Return the (X, Y) coordinate for the center point of the cell that contains the specified text.  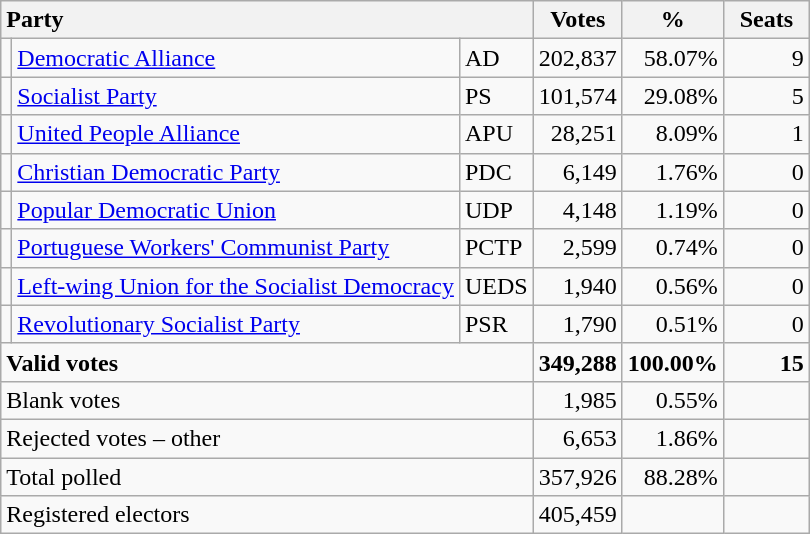
Registered electors (267, 515)
Popular Democratic Union (236, 210)
5 (766, 96)
AD (496, 58)
Portuguese Workers' Communist Party (236, 248)
Revolutionary Socialist Party (236, 324)
% (672, 20)
Party (267, 20)
2,599 (578, 248)
Left-wing Union for the Socialist Democracy (236, 286)
Rejected votes – other (267, 438)
4,148 (578, 210)
PSR (496, 324)
Valid votes (267, 362)
1.19% (672, 210)
202,837 (578, 58)
APU (496, 134)
Total polled (267, 477)
PS (496, 96)
Votes (578, 20)
Democratic Alliance (236, 58)
0.51% (672, 324)
1,790 (578, 324)
Seats (766, 20)
1,940 (578, 286)
101,574 (578, 96)
357,926 (578, 477)
Christian Democratic Party (236, 172)
28,251 (578, 134)
349,288 (578, 362)
29.08% (672, 96)
1.86% (672, 438)
0.74% (672, 248)
Blank votes (267, 400)
PCTP (496, 248)
UEDS (496, 286)
0.55% (672, 400)
0.56% (672, 286)
6,653 (578, 438)
15 (766, 362)
100.00% (672, 362)
8.09% (672, 134)
1,985 (578, 400)
6,149 (578, 172)
UDP (496, 210)
9 (766, 58)
United People Alliance (236, 134)
PDC (496, 172)
58.07% (672, 58)
1.76% (672, 172)
Socialist Party (236, 96)
405,459 (578, 515)
1 (766, 134)
88.28% (672, 477)
